Detect which cell encompasses the target text, then output its (x, y) center coordinate. 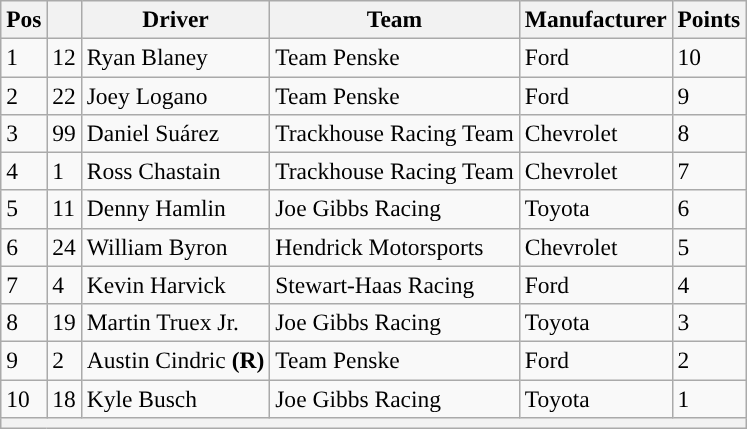
Austin Cindric (R) (176, 360)
Daniel Suárez (176, 133)
19 (64, 322)
11 (64, 209)
Hendrick Motorsports (394, 247)
Denny Hamlin (176, 209)
12 (64, 57)
Kevin Harvick (176, 285)
Driver (176, 19)
Stewart-Haas Racing (394, 285)
Ross Chastain (176, 171)
Pos (24, 19)
Ryan Blaney (176, 57)
24 (64, 247)
Martin Truex Jr. (176, 322)
Kyle Busch (176, 398)
18 (64, 398)
William Byron (176, 247)
Points (709, 19)
Team (394, 19)
Manufacturer (596, 19)
Joey Logano (176, 95)
99 (64, 133)
22 (64, 95)
